Pinpoint the cell where the given text exists, returning its [x, y] midpoint coordinate. 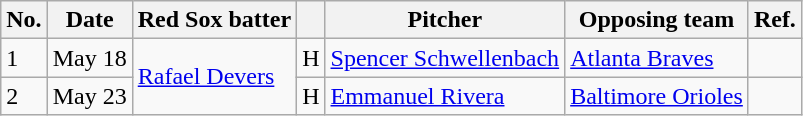
Emmanuel Rivera [445, 96]
Opposing team [657, 20]
Red Sox batter [214, 20]
Spencer Schwellenbach [445, 58]
Baltimore Orioles [657, 96]
Date [90, 20]
May 18 [90, 58]
May 23 [90, 96]
1 [24, 58]
Ref. [774, 20]
Pitcher [445, 20]
Atlanta Braves [657, 58]
2 [24, 96]
No. [24, 20]
Rafael Devers [214, 77]
